Detect which cell encompasses the target text, then output its (X, Y) center coordinate. 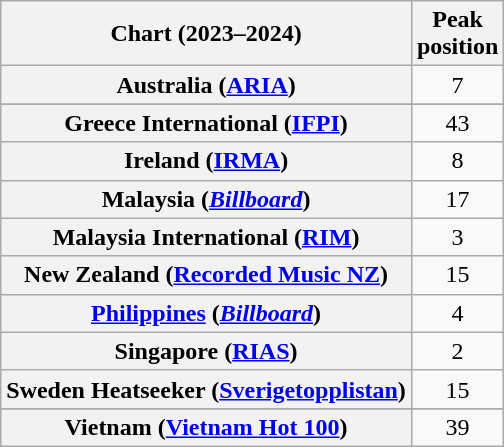
39 (457, 427)
Chart (2023–2024) (206, 34)
4 (457, 313)
Malaysia (Billboard) (206, 199)
Australia (ARIA) (206, 85)
3 (457, 237)
Malaysia International (RIM) (206, 237)
8 (457, 161)
43 (457, 123)
Singapore (RIAS) (206, 351)
Ireland (IRMA) (206, 161)
2 (457, 351)
7 (457, 85)
Sweden Heatseeker (Sverigetopplistan) (206, 389)
Peakposition (457, 34)
Vietnam (Vietnam Hot 100) (206, 427)
Greece International (IFPI) (206, 123)
17 (457, 199)
Philippines (Billboard) (206, 313)
New Zealand (Recorded Music NZ) (206, 275)
